Scan for the cell matching the given text and deliver its [x, y] coordinate at center. 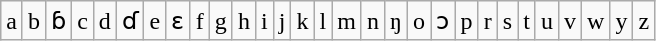
ɓ [59, 21]
p [466, 21]
ŋ [396, 21]
k [302, 21]
c [83, 21]
u [546, 21]
d [104, 21]
s [507, 21]
o [418, 21]
e [155, 21]
y [622, 21]
r [488, 21]
a [12, 21]
w [595, 21]
m [347, 21]
z [644, 21]
ɔ [444, 21]
j [282, 21]
f [200, 21]
g [220, 21]
i [264, 21]
ɛ [178, 21]
l [323, 21]
v [570, 21]
h [244, 21]
ɗ [130, 21]
t [527, 21]
b [34, 21]
n [372, 21]
